From the cell containing the given text, extract its center point as [x, y] coordinate. 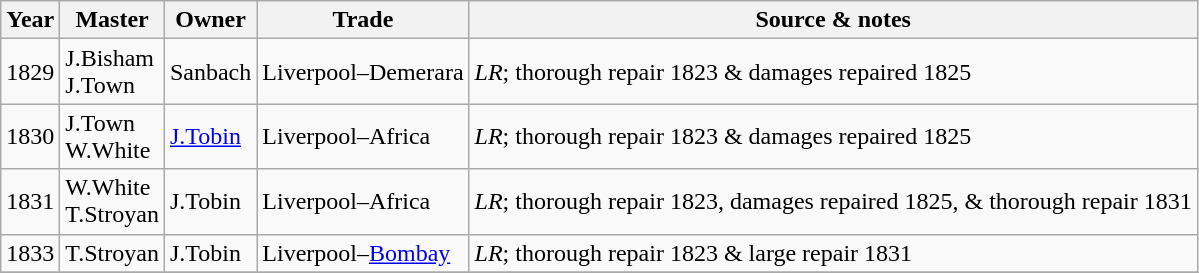
J.BishamJ.Town [112, 72]
Trade [363, 20]
Year [30, 20]
Owner [210, 20]
Master [112, 20]
T.Stroyan [112, 253]
W.WhiteT.Stroyan [112, 202]
Sanbach [210, 72]
Liverpool–Demerara [363, 72]
1829 [30, 72]
LR; thorough repair 1823 & large repair 1831 [833, 253]
1830 [30, 136]
J.TownW.White [112, 136]
LR; thorough repair 1823, damages repaired 1825, & thorough repair 1831 [833, 202]
Source & notes [833, 20]
1831 [30, 202]
Liverpool–Bombay [363, 253]
1833 [30, 253]
